Locate the cell with the specified text and output its [x, y] center coordinate. 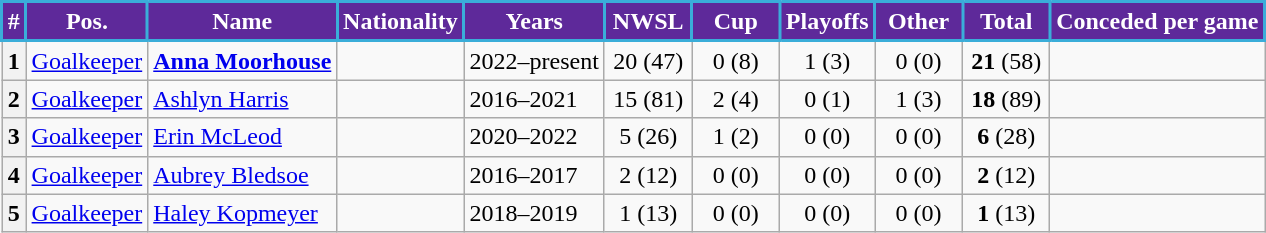
Pos. [87, 22]
Name [242, 22]
NWSL [648, 22]
6 (28) [1006, 137]
4 [14, 175]
18 (89) [1006, 99]
Cup [736, 22]
0 (8) [736, 60]
21 (58) [1006, 60]
Years [534, 22]
2 (4) [736, 99]
1 [14, 60]
2018–2019 [534, 213]
Other [919, 22]
Anna Moorhouse [242, 60]
1 (2) [736, 137]
5 (26) [648, 137]
5 [14, 213]
Conceded per game [1158, 22]
Erin McLeod [242, 137]
Nationality [400, 22]
2020–2022 [534, 137]
2016–2021 [534, 99]
Total [1006, 22]
2016–2017 [534, 175]
Ashlyn Harris [242, 99]
Aubrey Bledsoe [242, 175]
15 (81) [648, 99]
Haley Kopmeyer [242, 213]
0 (1) [828, 99]
2 [14, 99]
3 [14, 137]
# [14, 22]
20 (47) [648, 60]
Playoffs [828, 22]
2022–present [534, 60]
